Find where the given text appears and provide that cell's center as (x, y) coordinate. 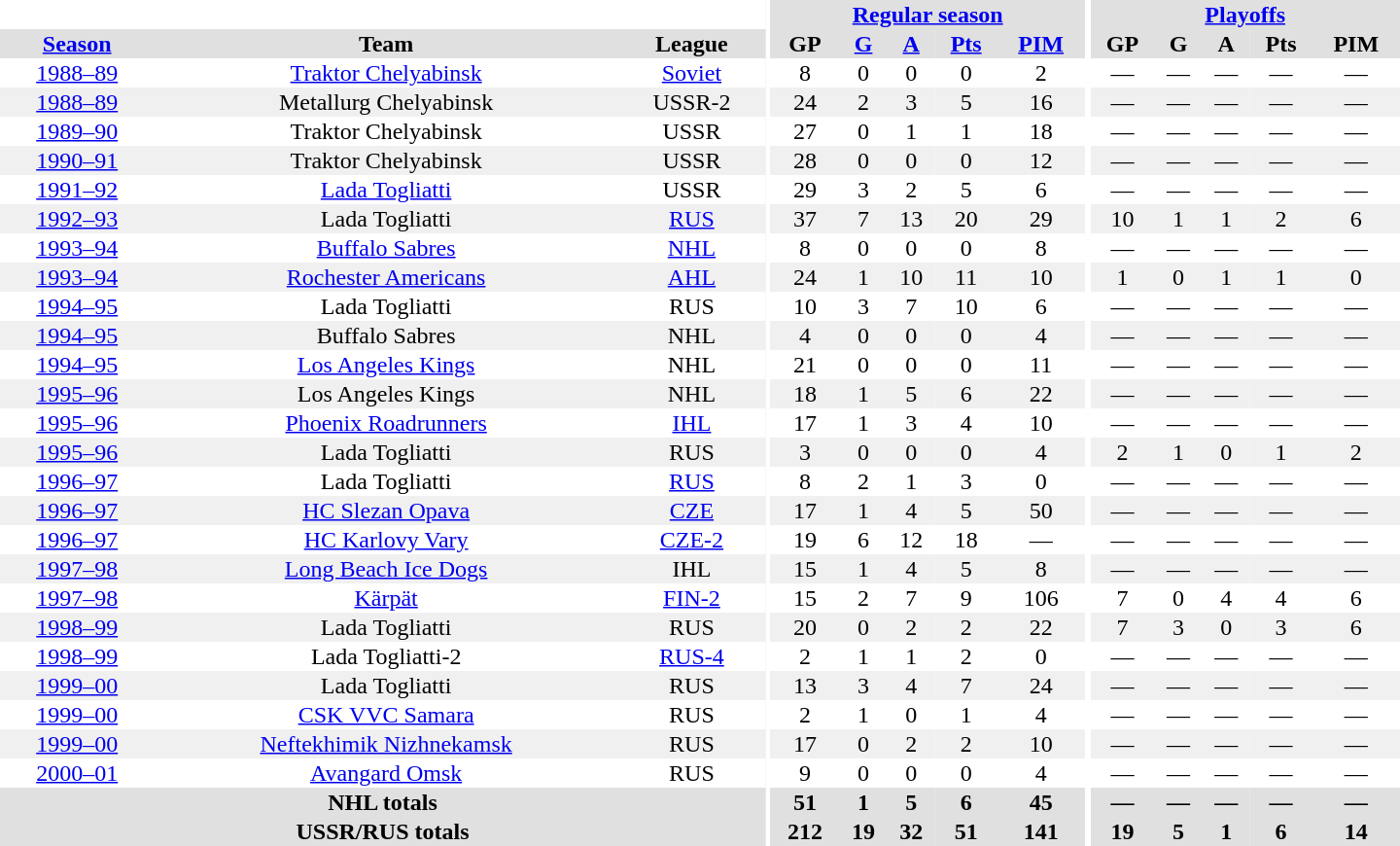
1992–93 (77, 219)
CSK VVC Samara (385, 715)
14 (1355, 831)
AHL (692, 277)
141 (1040, 831)
1989–90 (77, 131)
Soviet (692, 73)
USSR-2 (692, 102)
RUS-4 (692, 656)
1990–91 (77, 160)
Team (385, 44)
28 (805, 160)
CZE-2 (692, 540)
37 (805, 219)
Metallurg Chelyabinsk (385, 102)
2000–01 (77, 773)
106 (1040, 598)
16 (1040, 102)
Lada Togliatti-2 (385, 656)
50 (1040, 511)
32 (912, 831)
FIN-2 (692, 598)
Rochester Americans (385, 277)
HC Slezan Opava (385, 511)
NHL totals (383, 802)
212 (805, 831)
Long Beach Ice Dogs (385, 569)
21 (805, 365)
Regular season (927, 15)
Season (77, 44)
USSR/RUS totals (383, 831)
45 (1040, 802)
Neftekhimik Nizhnekamsk (385, 744)
Phoenix Roadrunners (385, 423)
League (692, 44)
27 (805, 131)
CZE (692, 511)
Playoffs (1244, 15)
1991–92 (77, 190)
Kärpät (385, 598)
HC Karlovy Vary (385, 540)
Avangard Omsk (385, 773)
